Return (X, Y) of the center of cell containing provided text 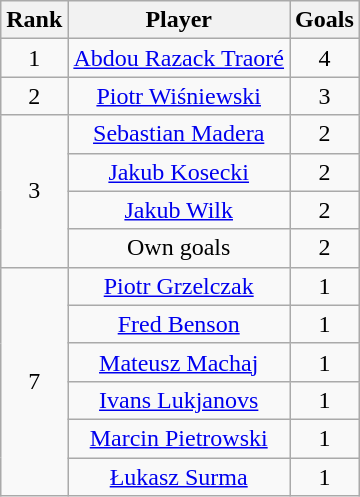
Marcin Pietrowski (179, 438)
7 (34, 381)
Goals (325, 20)
Łukasz Surma (179, 477)
Piotr Wiśniewski (179, 96)
Player (179, 20)
Ivans Lukjanovs (179, 400)
Own goals (179, 248)
Abdou Razack Traoré (179, 58)
Fred Benson (179, 324)
Jakub Kosecki (179, 172)
Mateusz Machaj (179, 362)
Jakub Wilk (179, 210)
4 (325, 58)
Rank (34, 20)
Piotr Grzelczak (179, 286)
Sebastian Madera (179, 134)
